Determine the (x, y) coordinate at the center of the cell enclosing the given text.  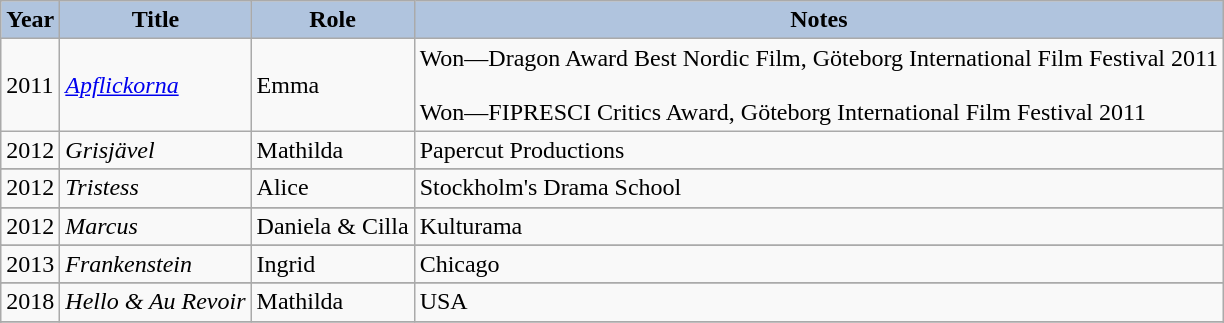
Notes (819, 20)
Ingrid (332, 264)
Alice (332, 188)
Daniela & Cilla (332, 226)
2011 (30, 85)
Role (332, 20)
Grisjävel (156, 150)
Hello & Au Revoir (156, 302)
Marcus (156, 226)
2018 (30, 302)
Papercut Productions (819, 150)
USA (819, 302)
Stockholm's Drama School (819, 188)
2013 (30, 264)
Emma (332, 85)
Won—Dragon Award Best Nordic Film, Göteborg International Film Festival 2011Won—FIPRESCI Critics Award, Göteborg International Film Festival 2011 (819, 85)
Apflickorna (156, 85)
Kulturama (819, 226)
Chicago (819, 264)
Tristess (156, 188)
Year (30, 20)
Frankenstein (156, 264)
Title (156, 20)
